Detect which cell encompasses the target text, then output its (x, y) center coordinate. 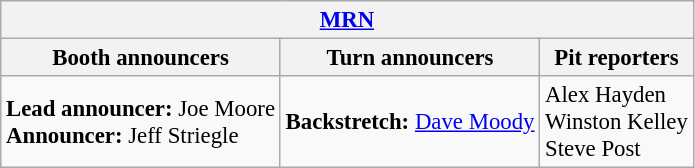
Pit reporters (616, 58)
Alex HaydenWinston KelleySteve Post (616, 122)
Turn announcers (410, 58)
Lead announcer: Joe MooreAnnouncer: Jeff Striegle (141, 122)
MRN (347, 20)
Backstretch: Dave Moody (410, 122)
Booth announcers (141, 58)
